Output the [X, Y] coordinate of the center of the cell containing the given text.  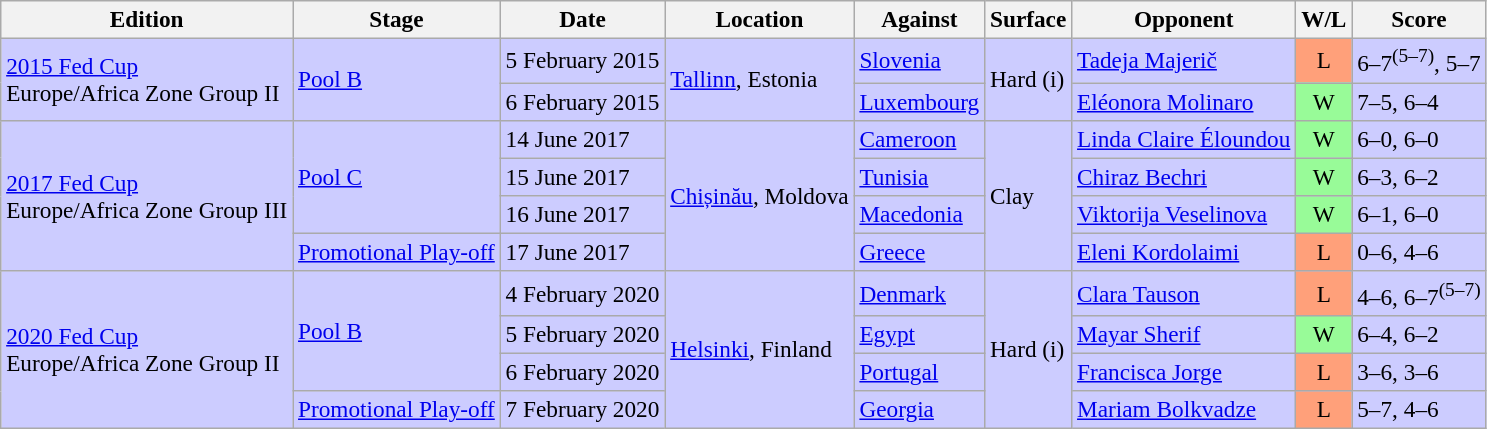
14 June 2017 [582, 139]
Stage [397, 19]
Surface [1028, 19]
0–6, 4–6 [1419, 252]
W/L [1324, 19]
Location [760, 19]
Viktorija Veselinova [1184, 214]
Linda Claire Éloundou [1184, 139]
Against [920, 19]
4 February 2020 [582, 293]
5 February 2020 [582, 334]
Egypt [920, 334]
5–7, 4–6 [1419, 410]
6 February 2020 [582, 372]
Helsinki, Finland [760, 350]
Tallinn, Estonia [760, 79]
6 February 2015 [582, 101]
15 June 2017 [582, 177]
6–4, 6–2 [1419, 334]
Score [1419, 19]
17 June 2017 [582, 252]
Pool C [397, 176]
5 February 2015 [582, 60]
6–7(5–7), 5–7 [1419, 60]
Eleni Kordolaimi [1184, 252]
Tadeja Majerič [1184, 60]
6–1, 6–0 [1419, 214]
16 June 2017 [582, 214]
Opponent [1184, 19]
Mayar Sherif [1184, 334]
2020 Fed Cup Europe/Africa Zone Group II [147, 350]
6–3, 6–2 [1419, 177]
Mariam Bolkvadze [1184, 410]
Denmark [920, 293]
Macedonia [920, 214]
Tunisia [920, 177]
Slovenia [920, 60]
Eléonora Molinaro [1184, 101]
6–0, 6–0 [1419, 139]
Clara Tauson [1184, 293]
Chișinău, Moldova [760, 196]
Chiraz Bechri [1184, 177]
7–5, 6–4 [1419, 101]
2015 Fed Cup Europe/Africa Zone Group II [147, 79]
3–6, 3–6 [1419, 372]
Luxembourg [920, 101]
Cameroon [920, 139]
Greece [920, 252]
Clay [1028, 196]
4–6, 6–7(5–7) [1419, 293]
Francisca Jorge [1184, 372]
Georgia [920, 410]
Portugal [920, 372]
2017 Fed Cup Europe/Africa Zone Group III [147, 196]
7 February 2020 [582, 410]
Edition [147, 19]
Date [582, 19]
